Return the [x, y] coordinate for the center point of the cell that contains the specified text.  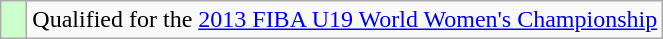
Qualified for the 2013 FIBA U19 World Women's Championship [345, 20]
